Capture the cell that displays the provided text and extract its (x, y) central coordinate. 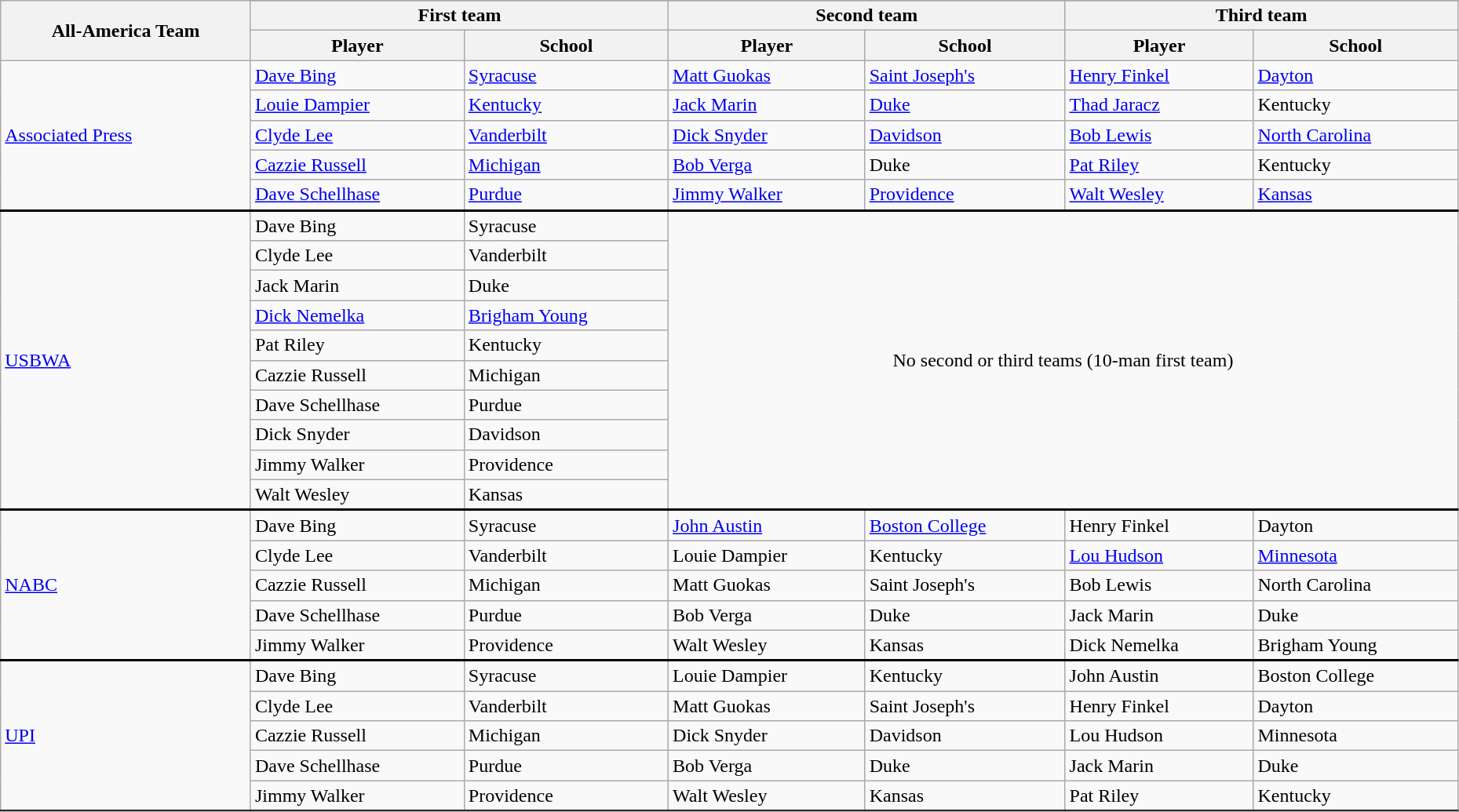
Third team (1261, 16)
NABC (126, 585)
USBWA (126, 360)
All-America Team (126, 31)
No second or third teams (10-man first team) (1063, 360)
First team (459, 16)
UPI (126, 736)
Thad Jaracz (1159, 105)
Associated Press (126, 135)
Second team (866, 16)
